Output the (X, Y) coordinate of the center of the cell containing the given text.  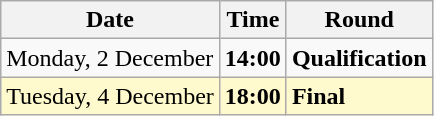
Final (359, 96)
Tuesday, 4 December (110, 96)
Date (110, 20)
Monday, 2 December (110, 58)
Qualification (359, 58)
18:00 (252, 96)
Round (359, 20)
14:00 (252, 58)
Time (252, 20)
